Return the (x, y) coordinate for the center point of the cell that contains the specified text.  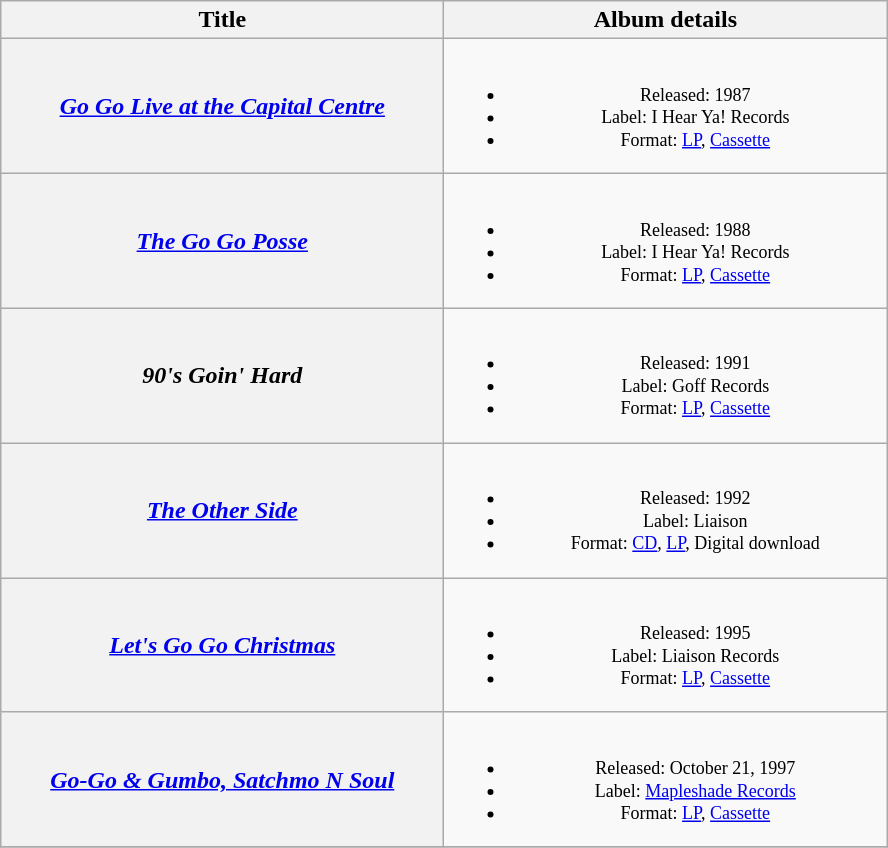
Go Go Live at the Capital Centre (222, 106)
Released: 1995 Label: Liaison RecordsFormat: LP, Cassette (666, 646)
Released: 1987 Label: I Hear Ya! RecordsFormat: LP, Cassette (666, 106)
Let's Go Go Christmas (222, 646)
Go-Go & Gumbo, Satchmo N Soul (222, 780)
The Other Side (222, 510)
Album details (666, 20)
90's Goin' Hard (222, 376)
Title (222, 20)
Released: 1992 Label: LiaisonFormat: CD, LP, Digital download (666, 510)
Released: 1988 Label: I Hear Ya! RecordsFormat: LP, Cassette (666, 240)
Released: October 21, 1997 Label: Mapleshade RecordsFormat: LP, Cassette (666, 780)
The Go Go Posse (222, 240)
Released: 1991 Label: Goff RecordsFormat: LP, Cassette (666, 376)
